Identify which cell holds the provided text, then report its (x, y) central coordinate. 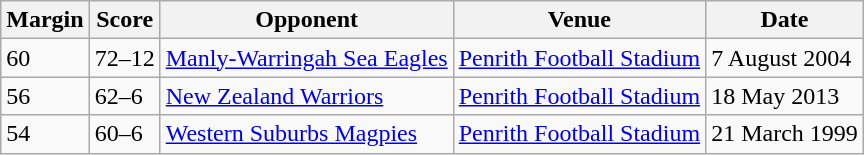
60 (45, 58)
Venue (579, 20)
New Zealand Warriors (306, 96)
Western Suburbs Magpies (306, 134)
62–6 (124, 96)
21 March 1999 (785, 134)
72–12 (124, 58)
Manly-Warringah Sea Eagles (306, 58)
18 May 2013 (785, 96)
54 (45, 134)
Score (124, 20)
Date (785, 20)
56 (45, 96)
Margin (45, 20)
Opponent (306, 20)
7 August 2004 (785, 58)
60–6 (124, 134)
